Capture the cell that displays the provided text and extract its [X, Y] central coordinate. 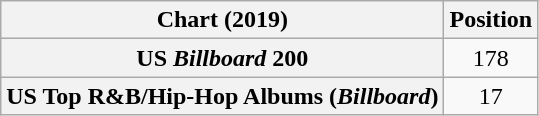
Position [491, 20]
US Billboard 200 [222, 58]
US Top R&B/Hip-Hop Albums (Billboard) [222, 96]
Chart (2019) [222, 20]
178 [491, 58]
17 [491, 96]
